Search for the cell housing the specified text and yield its (X, Y) center coordinate. 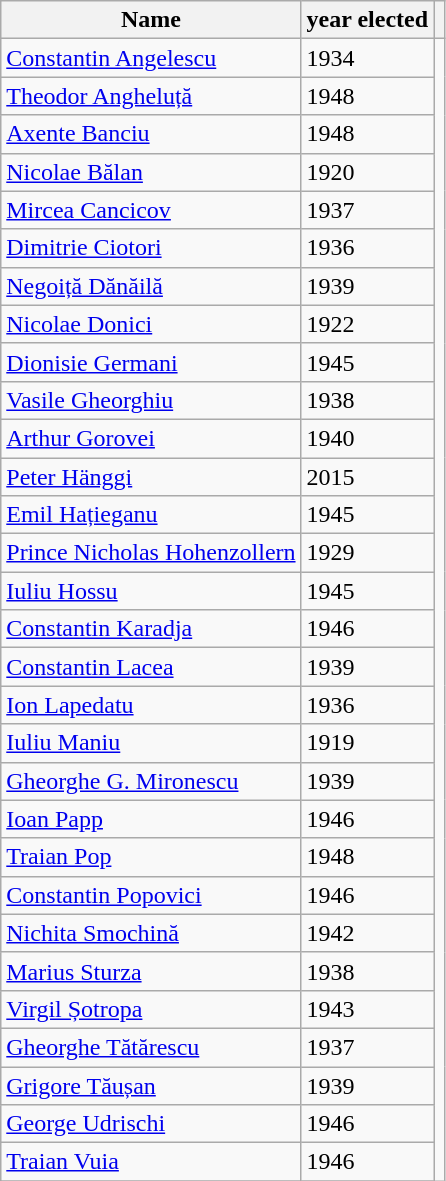
Virgil Șotropa (151, 1009)
1929 (368, 553)
Arthur Gorovei (151, 438)
Iuliu Hossu (151, 591)
Negoiță Dănăilă (151, 286)
1934 (368, 58)
Ion Lapedatu (151, 705)
Nichita Smochină (151, 933)
Dimitrie Ciotori (151, 248)
1940 (368, 438)
Axente Banciu (151, 134)
Marius Sturza (151, 971)
2015 (368, 477)
Peter Hänggi (151, 477)
Mircea Cancicov (151, 210)
Constantin Lacea (151, 667)
Ioan Papp (151, 819)
Gheorghe G. Mironescu (151, 781)
Emil Hațieganu (151, 515)
Name (151, 20)
Grigore Tăușan (151, 1085)
Theodor Angheluță (151, 96)
Nicolae Bălan (151, 172)
Constantin Angelescu (151, 58)
George Udrischi (151, 1124)
Prince Nicholas Hohenzollern (151, 553)
Gheorghe Tătărescu (151, 1047)
1920 (368, 172)
1942 (368, 933)
year elected (368, 20)
1943 (368, 1009)
Vasile Gheorghiu (151, 400)
Nicolae Donici (151, 324)
Constantin Popovici (151, 895)
Iuliu Maniu (151, 743)
Dionisie Germani (151, 362)
Traian Pop (151, 857)
Constantin Karadja (151, 629)
1919 (368, 743)
1922 (368, 324)
Traian Vuia (151, 1162)
